Locate the cell with the specified text and output its [x, y] center coordinate. 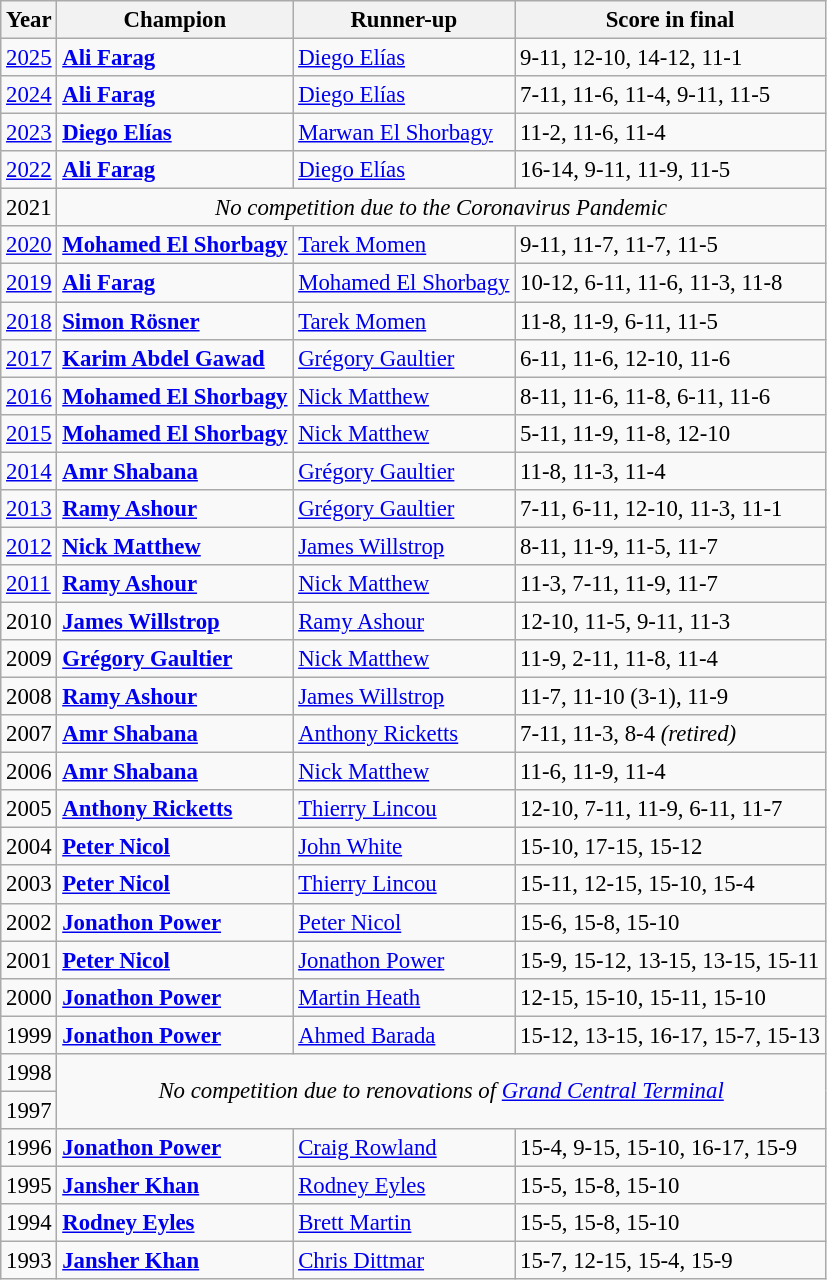
Brett Martin [404, 1223]
2009 [29, 659]
15-11, 12-15, 15-10, 15-4 [670, 885]
15-4, 9-15, 15-10, 16-17, 15-9 [670, 1148]
2004 [29, 847]
2025 [29, 58]
15-12, 13-15, 16-17, 15-7, 15-13 [670, 1035]
2017 [29, 358]
Score in final [670, 20]
Year [29, 20]
John White [404, 847]
2011 [29, 584]
11-3, 7-11, 11-9, 11-7 [670, 584]
5-11, 11-9, 11-8, 12-10 [670, 433]
6-11, 11-6, 12-10, 11-6 [670, 358]
2003 [29, 885]
2002 [29, 922]
2007 [29, 734]
9-11, 11-7, 11-7, 11-5 [670, 245]
1994 [29, 1223]
2015 [29, 433]
Chris Dittmar [404, 1261]
Champion [175, 20]
Craig Rowland [404, 1148]
Simon Rösner [175, 321]
2013 [29, 509]
1997 [29, 1110]
2018 [29, 321]
15-7, 12-15, 15-4, 15-9 [670, 1261]
1999 [29, 1035]
2008 [29, 697]
Runner-up [404, 20]
12-15, 15-10, 15-11, 15-10 [670, 997]
9-11, 12-10, 14-12, 11-1 [670, 58]
7-11, 6-11, 12-10, 11-3, 11-1 [670, 509]
Karim Abdel Gawad [175, 358]
Marwan El Shorbagy [404, 133]
11-7, 11-10 (3-1), 11-9 [670, 697]
2019 [29, 283]
2024 [29, 95]
11-6, 11-9, 11-4 [670, 772]
8-11, 11-9, 11-5, 11-7 [670, 546]
2021 [29, 208]
1993 [29, 1261]
15-6, 15-8, 15-10 [670, 922]
7-11, 11-3, 8-4 (retired) [670, 734]
2005 [29, 809]
2020 [29, 245]
2023 [29, 133]
No competition due to the Coronavirus Pandemic [441, 208]
1995 [29, 1185]
2006 [29, 772]
11-8, 11-9, 6-11, 11-5 [670, 321]
Ahmed Barada [404, 1035]
2014 [29, 471]
7-11, 11-6, 11-4, 9-11, 11-5 [670, 95]
2016 [29, 396]
10-12, 6-11, 11-6, 11-3, 11-8 [670, 283]
11-2, 11-6, 11-4 [670, 133]
15-9, 15-12, 13-15, 13-15, 15-11 [670, 960]
2001 [29, 960]
11-9, 2-11, 11-8, 11-4 [670, 659]
2022 [29, 170]
2000 [29, 997]
2012 [29, 546]
8-11, 11-6, 11-8, 6-11, 11-6 [670, 396]
1996 [29, 1148]
12-10, 7-11, 11-9, 6-11, 11-7 [670, 809]
16-14, 9-11, 11-9, 11-5 [670, 170]
Martin Heath [404, 997]
11-8, 11-3, 11-4 [670, 471]
No competition due to renovations of Grand Central Terminal [441, 1092]
15-10, 17-15, 15-12 [670, 847]
2010 [29, 621]
1998 [29, 1073]
12-10, 11-5, 9-11, 11-3 [670, 621]
